Search for the cell housing the specified text and yield its [x, y] center coordinate. 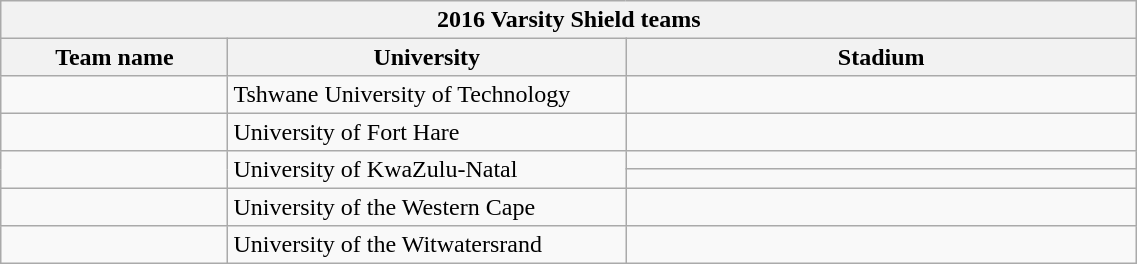
Tshwane University of Technology [427, 94]
University of the Witwatersrand [427, 244]
2016 Varsity Shield teams [569, 20]
Team name [114, 56]
University [427, 56]
University of the Western Cape [427, 206]
Stadium [882, 56]
University of Fort Hare [427, 132]
University of KwaZulu-Natal [427, 170]
